Determine the [x, y] coordinate at the center of the cell enclosing the given text.  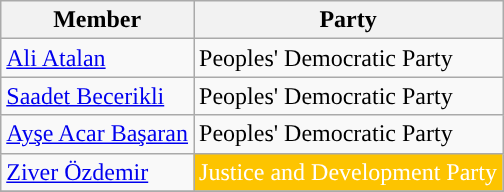
Ziver Özdemir [98, 172]
Ayşe Acar Başaran [98, 134]
Member [98, 20]
Ali Atalan [98, 58]
Party [348, 20]
Saadet Becerikli [98, 96]
Justice and Development Party [348, 172]
